Detect which cell encompasses the target text, then output its (x, y) center coordinate. 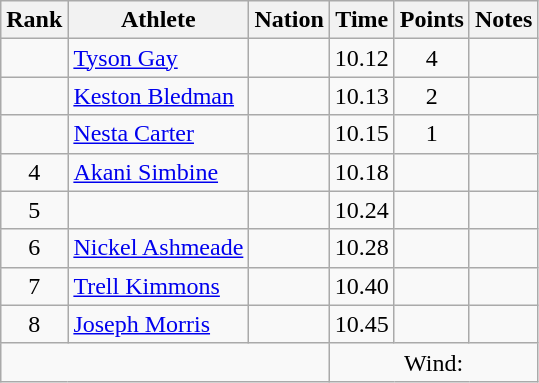
Points (432, 20)
Athlete (158, 20)
Time (362, 20)
10.40 (362, 286)
10.28 (362, 248)
10.15 (362, 134)
Nation (289, 20)
10.24 (362, 210)
8 (34, 324)
Wind: (434, 362)
Joseph Morris (158, 324)
6 (34, 248)
Tyson Gay (158, 58)
10.12 (362, 58)
5 (34, 210)
Akani Simbine (158, 172)
1 (432, 134)
Keston Bledman (158, 96)
7 (34, 286)
Nesta Carter (158, 134)
10.13 (362, 96)
Trell Kimmons (158, 286)
Notes (503, 20)
Nickel Ashmeade (158, 248)
10.18 (362, 172)
Rank (34, 20)
10.45 (362, 324)
2 (432, 96)
